Capture the cell that displays the provided text and extract its [x, y] central coordinate. 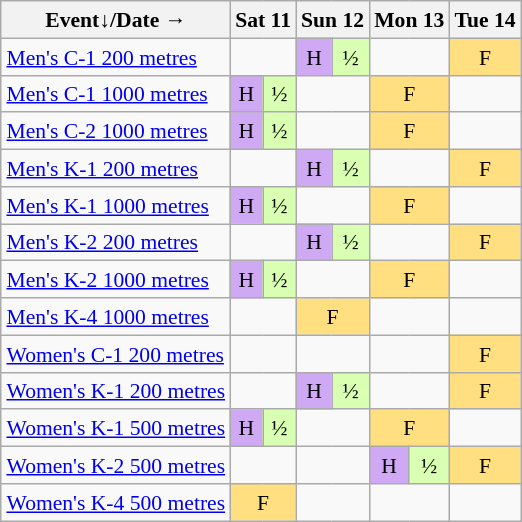
Women's K-4 500 metres [116, 502]
Men's K-2 1000 metres [116, 280]
Men's C-1 200 metres [116, 56]
Women's K-1 500 metres [116, 428]
Women's C-1 200 metres [116, 354]
Men's K-2 200 metres [116, 242]
Sun 12 [332, 20]
Men's K-1 1000 metres [116, 204]
Men's C-1 1000 metres [116, 94]
Mon 13 [409, 20]
Men's K-1 200 metres [116, 168]
Event↓/Date → [116, 20]
Sat 11 [263, 20]
Women's K-2 500 metres [116, 464]
Men's K-4 1000 metres [116, 316]
Women's K-1 200 metres [116, 390]
Tue 14 [484, 20]
Men's C-2 1000 metres [116, 130]
